Return the (X, Y) coordinate for the center point of the cell that contains the specified text.  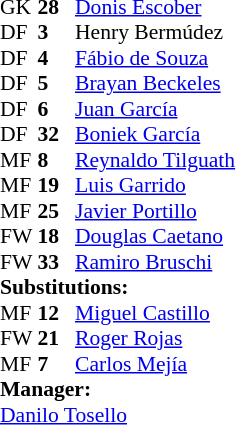
33 (57, 262)
4 (57, 58)
25 (57, 211)
Roger Rojas (155, 339)
Fábio de Souza (155, 58)
Substitutions: (118, 287)
Juan García (155, 109)
Luis Garrido (155, 185)
Ramiro Bruschi (155, 262)
Manager: (118, 389)
21 (57, 339)
Douglas Caetano (155, 237)
12 (57, 313)
19 (57, 185)
Carlos Mejía (155, 364)
Javier Portillo (155, 211)
Reynaldo Tilguath (155, 160)
3 (57, 33)
Miguel Castillo (155, 313)
6 (57, 109)
18 (57, 237)
8 (57, 160)
Boniek García (155, 135)
7 (57, 364)
32 (57, 135)
Henry Bermúdez (155, 33)
Brayan Beckeles (155, 83)
5 (57, 83)
